Detect which cell encompasses the target text, then output its (x, y) center coordinate. 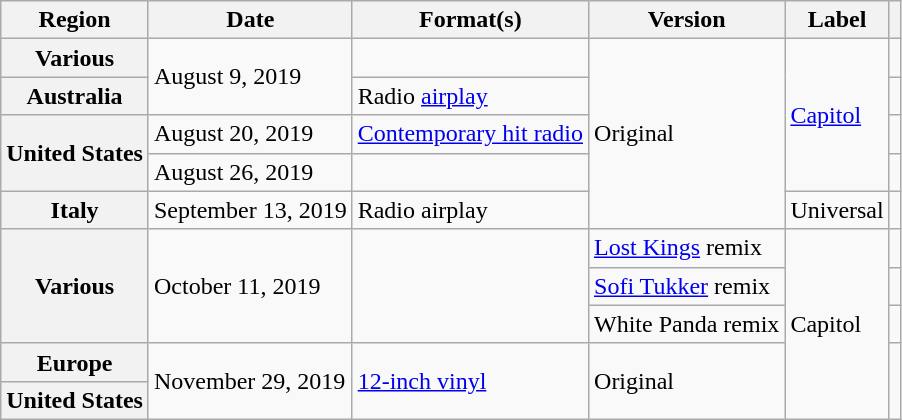
Europe (75, 362)
Date (250, 20)
Universal (837, 210)
Label (837, 20)
Version (687, 20)
Australia (75, 96)
August 26, 2019 (250, 172)
October 11, 2019 (250, 286)
Format(s) (470, 20)
Italy (75, 210)
Region (75, 20)
Lost Kings remix (687, 248)
Sofi Tukker remix (687, 286)
August 20, 2019 (250, 134)
November 29, 2019 (250, 381)
September 13, 2019 (250, 210)
Contemporary hit radio (470, 134)
12-inch vinyl (470, 381)
White Panda remix (687, 324)
August 9, 2019 (250, 77)
